Return the (x, y) coordinate for the center point of the cell that contains the specified text.  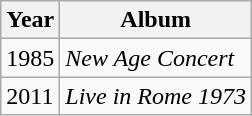
Live in Rome 1973 (156, 96)
Year (30, 20)
1985 (30, 58)
Album (156, 20)
New Age Concert (156, 58)
2011 (30, 96)
